Locate the cell with the specified text and output its [X, Y] center coordinate. 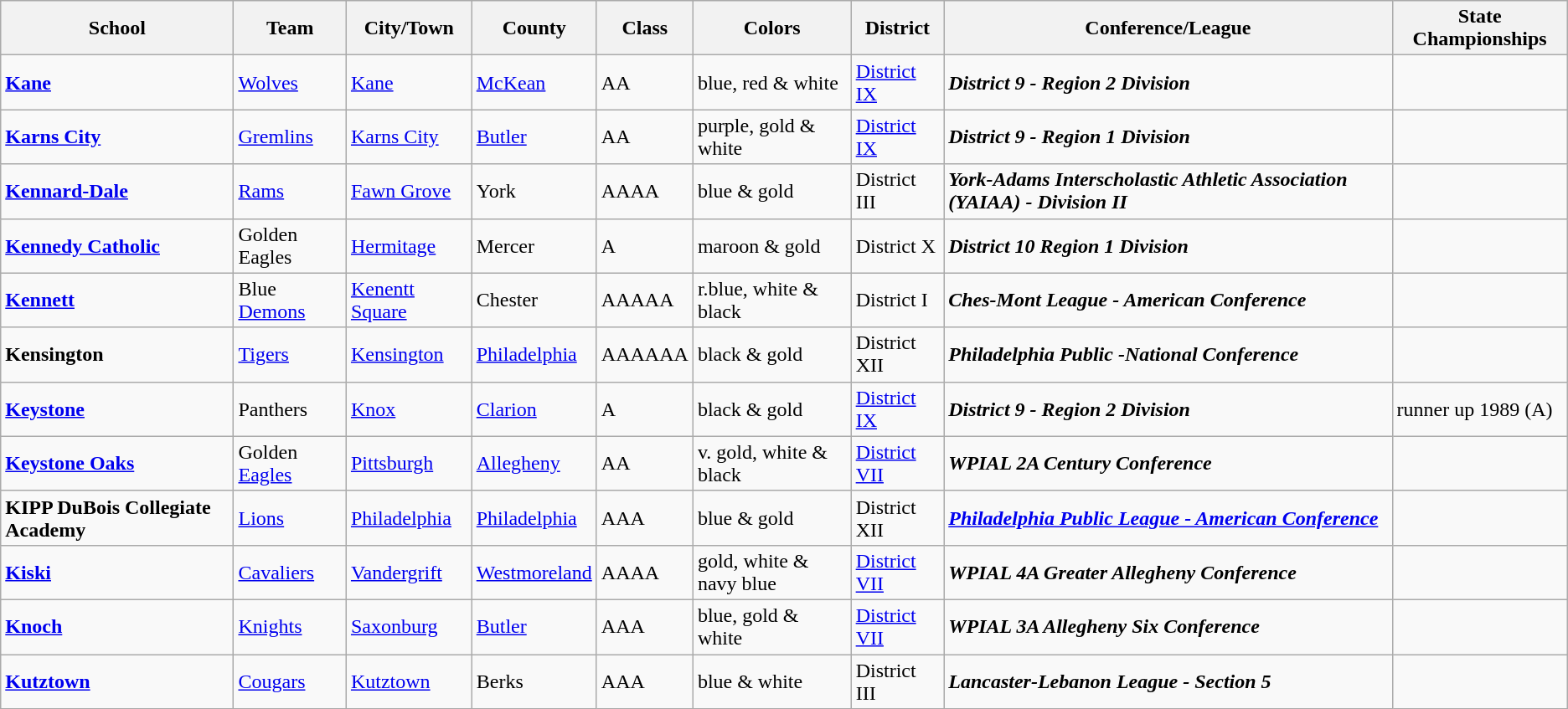
McKean [534, 82]
Cavaliers [290, 573]
Colors [772, 28]
Kennard-Dale [117, 191]
runner up 1989 (A) [1479, 408]
WPIAL 3A Allegheny Six Conference [1168, 626]
gold, white & navy blue [772, 573]
WPIAL 2A Century Conference [1168, 464]
District I [898, 300]
Pittsburgh [409, 464]
Vandergrift [409, 573]
Team [290, 28]
District 10 Region 1 Division [1168, 246]
AAAAA [645, 300]
Mercer [534, 246]
Philadelphia Public -National Conference [1168, 355]
r.blue, white & black [772, 300]
Gremlins [290, 137]
District X [898, 246]
State Championships [1479, 28]
purple, gold & white [772, 137]
Kenentt Square [409, 300]
Ches-Mont League - American Conference [1168, 300]
Allegheny [534, 464]
Conference/League [1168, 28]
maroon & gold [772, 246]
Blue Demons [290, 300]
School [117, 28]
County [534, 28]
Berks [534, 681]
Saxonburg [409, 626]
Lions [290, 517]
Rams [290, 191]
District 9 - Region 1 Division [1168, 137]
WPIAL 4A Greater Allegheny Conference [1168, 573]
Kiski [117, 573]
Lancaster-Lebanon League - Section 5 [1168, 681]
Knox [409, 408]
Hermitage [409, 246]
Fawn Grove [409, 191]
Knights [290, 626]
v. gold, white & black [772, 464]
blue & white [772, 681]
Kennett [117, 300]
KIPP DuBois Collegiate Academy [117, 517]
blue, gold & white [772, 626]
Class [645, 28]
Keystone Oaks [117, 464]
York [534, 191]
blue, red & white [772, 82]
Kennedy Catholic [117, 246]
Keystone [117, 408]
City/Town [409, 28]
Panthers [290, 408]
Chester [534, 300]
Tigers [290, 355]
York-Adams Interscholastic Athletic Association (YAIAA) - Division II [1168, 191]
Knoch [117, 626]
Philadelphia Public League - American Conference [1168, 517]
Clarion [534, 408]
District [898, 28]
Cougars [290, 681]
Westmoreland [534, 573]
AAAAAA [645, 355]
Wolves [290, 82]
